Pinpoint the cell where the given text exists, returning its [X, Y] midpoint coordinate. 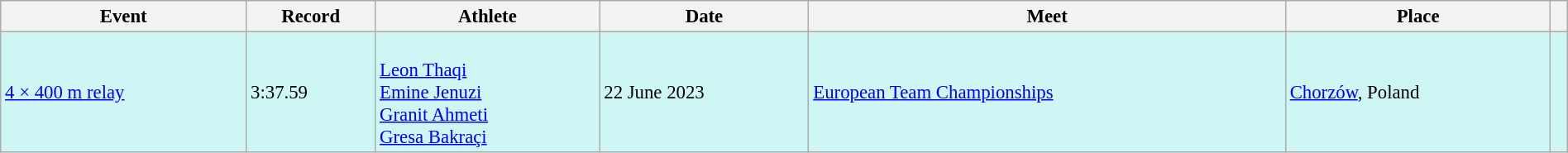
Date [705, 17]
4 × 400 m relay [124, 93]
Place [1417, 17]
Event [124, 17]
European Team Championships [1047, 93]
Record [311, 17]
Leon ThaqiEmine JenuziGranit AhmetiGresa Bakraçi [488, 93]
Chorzów, Poland [1417, 93]
Athlete [488, 17]
3:37.59 [311, 93]
Meet [1047, 17]
22 June 2023 [705, 93]
